From the cell containing the given text, extract its center point as (X, Y) coordinate. 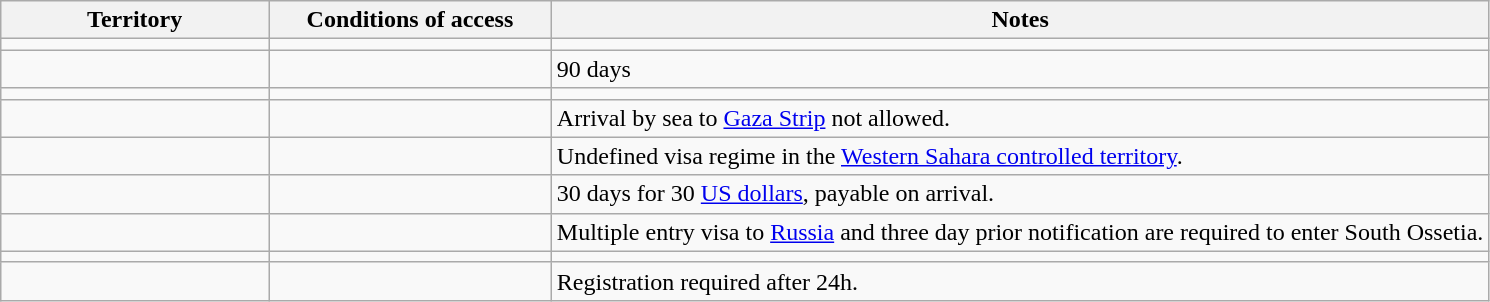
Multiple entry visa to Russia and three day prior notification are required to enter South Ossetia. (1020, 232)
90 days (1020, 69)
Territory (135, 20)
Notes (1020, 20)
Registration required after 24h. (1020, 281)
Undefined visa regime in the Western Sahara controlled territory. (1020, 156)
Conditions of access (410, 20)
Arrival by sea to Gaza Strip not allowed. (1020, 118)
30 days for 30 US dollars, payable on arrival. (1020, 194)
